Provide the [x, y] coordinate of the cell's center where the given text is located.  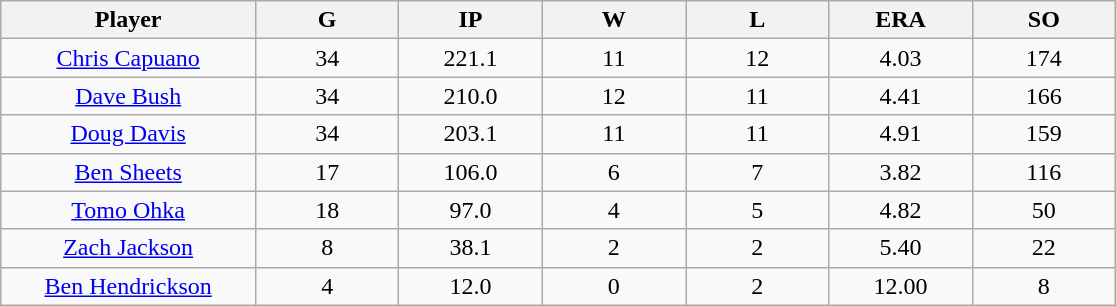
7 [758, 172]
97.0 [470, 210]
Chris Capuano [128, 58]
4.03 [900, 58]
Dave Bush [128, 96]
ERA [900, 20]
17 [328, 172]
6 [614, 172]
IP [470, 20]
166 [1044, 96]
210.0 [470, 96]
SO [1044, 20]
116 [1044, 172]
3.82 [900, 172]
221.1 [470, 58]
W [614, 20]
0 [614, 286]
18 [328, 210]
50 [1044, 210]
Tomo Ohka [128, 210]
Doug Davis [128, 134]
4.91 [900, 134]
5 [758, 210]
4.82 [900, 210]
106.0 [470, 172]
G [328, 20]
22 [1044, 248]
4.41 [900, 96]
12.0 [470, 286]
203.1 [470, 134]
12.00 [900, 286]
5.40 [900, 248]
159 [1044, 134]
Zach Jackson [128, 248]
Ben Sheets [128, 172]
174 [1044, 58]
38.1 [470, 248]
Ben Hendrickson [128, 286]
L [758, 20]
Player [128, 20]
